Find where the given text appears and provide that cell's center as (X, Y) coordinate. 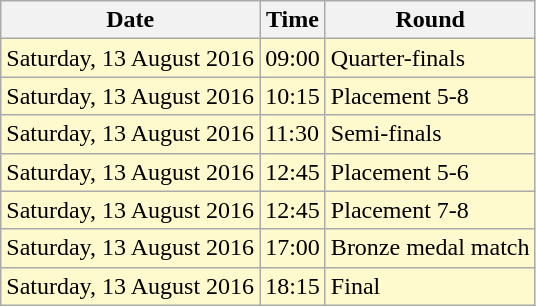
Placement 5-8 (430, 96)
Placement 5-6 (430, 172)
Final (430, 286)
Bronze medal match (430, 248)
Round (430, 20)
Time (293, 20)
Quarter-finals (430, 58)
11:30 (293, 134)
09:00 (293, 58)
Placement 7-8 (430, 210)
Date (130, 20)
18:15 (293, 286)
10:15 (293, 96)
17:00 (293, 248)
Semi-finals (430, 134)
